Capture the cell that displays the provided text and extract its (x, y) central coordinate. 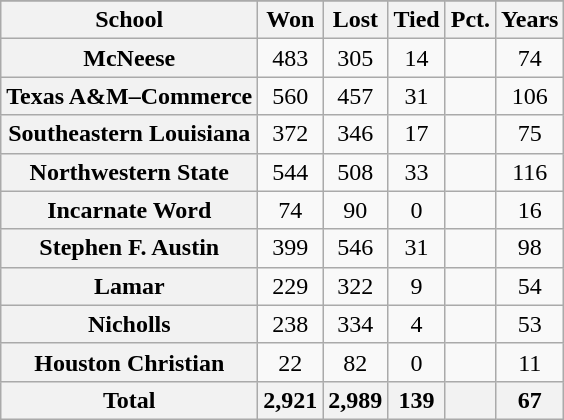
90 (356, 210)
Northwestern State (130, 172)
McNeese (130, 58)
Won (290, 20)
Pct. (470, 20)
16 (530, 210)
Stephen F. Austin (130, 248)
98 (530, 248)
560 (290, 96)
Lamar (130, 286)
483 (290, 58)
334 (356, 324)
Total (130, 400)
Nicholls (130, 324)
238 (290, 324)
Lost (356, 20)
82 (356, 362)
399 (290, 248)
75 (530, 134)
67 (530, 400)
Southeastern Louisiana (130, 134)
2,921 (290, 400)
Texas A&M–Commerce (130, 96)
Houston Christian (130, 362)
457 (356, 96)
Years (530, 20)
53 (530, 324)
139 (416, 400)
2,989 (356, 400)
14 (416, 58)
Tied (416, 20)
School (130, 20)
Incarnate Word (130, 210)
116 (530, 172)
305 (356, 58)
508 (356, 172)
544 (290, 172)
4 (416, 324)
33 (416, 172)
106 (530, 96)
9 (416, 286)
346 (356, 134)
546 (356, 248)
229 (290, 286)
17 (416, 134)
322 (356, 286)
22 (290, 362)
11 (530, 362)
372 (290, 134)
54 (530, 286)
